Pinpoint the cell where the given text exists, returning its [x, y] midpoint coordinate. 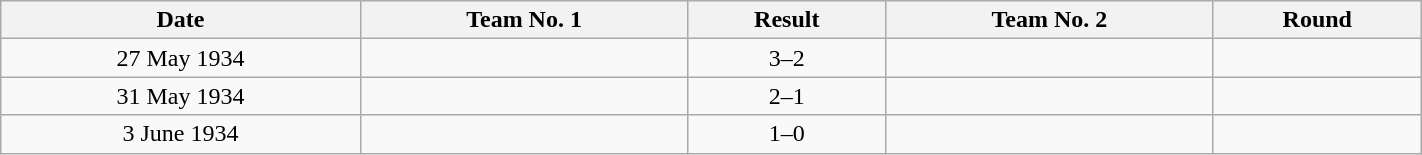
Result [786, 20]
2–1 [786, 96]
Team No. 1 [524, 20]
Round [1317, 20]
3 June 1934 [180, 134]
Team No. 2 [1049, 20]
3–2 [786, 58]
1–0 [786, 134]
31 May 1934 [180, 96]
27 May 1934 [180, 58]
Date [180, 20]
